Extract the [x, y] coordinate from the center of the cell holding the provided text.  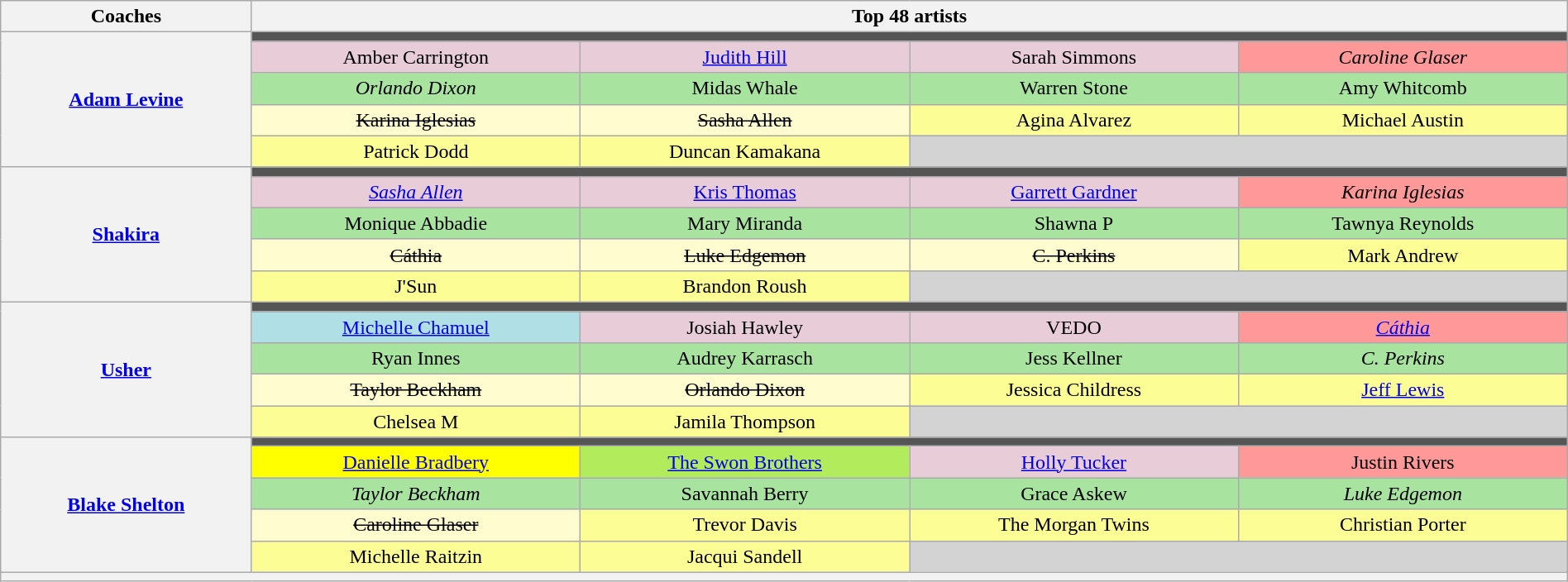
Holly Tucker [1074, 462]
Sarah Simmons [1074, 57]
VEDO [1074, 327]
Trevor Davis [745, 525]
Garrett Gardner [1074, 192]
Brandon Roush [745, 286]
Jeff Lewis [1403, 390]
Adam Levine [126, 99]
The Morgan Twins [1074, 525]
Michelle Raitzin [416, 556]
Usher [126, 369]
Jess Kellner [1074, 359]
Warren Stone [1074, 88]
Christian Porter [1403, 525]
Shawna P [1074, 223]
Danielle Bradbery [416, 462]
J'Sun [416, 286]
Jamila Thompson [745, 422]
Jessica Childress [1074, 390]
Coaches [126, 17]
Monique Abbadie [416, 223]
Tawnya Reynolds [1403, 223]
Michelle Chamuel [416, 327]
Shakira [126, 235]
Ryan Innes [416, 359]
Agina Alvarez [1074, 120]
Duncan Kamakana [745, 151]
Justin Rivers [1403, 462]
Chelsea M [416, 422]
Savannah Berry [745, 494]
Top 48 artists [910, 17]
Jacqui Sandell [745, 556]
Patrick Dodd [416, 151]
Grace Askew [1074, 494]
Midas Whale [745, 88]
Mark Andrew [1403, 255]
Blake Shelton [126, 504]
Judith Hill [745, 57]
Josiah Hawley [745, 327]
Michael Austin [1403, 120]
Amber Carrington [416, 57]
Mary Miranda [745, 223]
Audrey Karrasch [745, 359]
Amy Whitcomb [1403, 88]
The Swon Brothers [745, 462]
Kris Thomas [745, 192]
